Extract the [x, y] coordinate from the center of the cell holding the provided text.  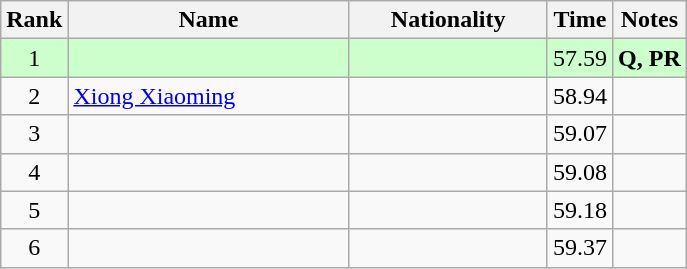
Nationality [448, 20]
Name [208, 20]
59.07 [580, 134]
58.94 [580, 96]
59.08 [580, 172]
2 [34, 96]
57.59 [580, 58]
3 [34, 134]
Q, PR [650, 58]
6 [34, 248]
Rank [34, 20]
4 [34, 172]
5 [34, 210]
Xiong Xiaoming [208, 96]
59.37 [580, 248]
59.18 [580, 210]
Notes [650, 20]
1 [34, 58]
Time [580, 20]
